From the cell containing the given text, extract its center point as [X, Y] coordinate. 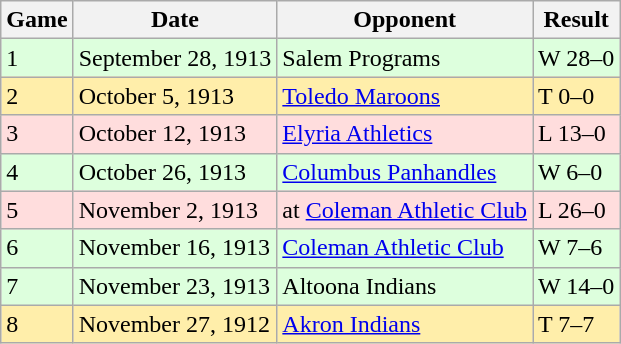
L 26–0 [576, 210]
Elyria Athletics [405, 134]
Coleman Athletic Club [405, 248]
Salem Programs [405, 58]
November 16, 1913 [175, 248]
W 14–0 [576, 286]
Date [175, 20]
8 [37, 324]
October 12, 1913 [175, 134]
W 6–0 [576, 172]
November 27, 1912 [175, 324]
Opponent [405, 20]
T 7–7 [576, 324]
T 0–0 [576, 96]
2 [37, 96]
Akron Indians [405, 324]
at Coleman Athletic Club [405, 210]
L 13–0 [576, 134]
Game [37, 20]
October 5, 1913 [175, 96]
1 [37, 58]
W 28–0 [576, 58]
4 [37, 172]
3 [37, 134]
September 28, 1913 [175, 58]
5 [37, 210]
7 [37, 286]
Result [576, 20]
Columbus Panhandles [405, 172]
Toledo Maroons [405, 96]
November 2, 1913 [175, 210]
6 [37, 248]
October 26, 1913 [175, 172]
November 23, 1913 [175, 286]
Altoona Indians [405, 286]
W 7–6 [576, 248]
